Provide the [X, Y] coordinate of the cell's center where the given text is located.  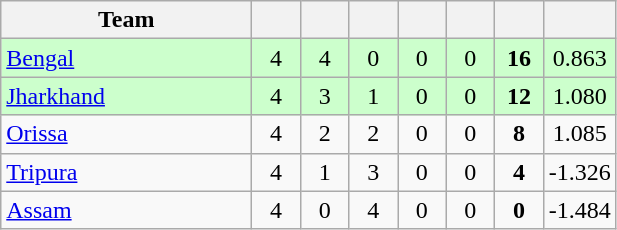
Tripura [126, 172]
0.863 [580, 58]
12 [520, 96]
16 [520, 58]
-1.326 [580, 172]
Assam [126, 210]
Orissa [126, 134]
1.080 [580, 96]
1.085 [580, 134]
8 [520, 134]
-1.484 [580, 210]
Jharkhand [126, 96]
Bengal [126, 58]
Team [126, 20]
